Identify which cell holds the provided text, then report its (X, Y) central coordinate. 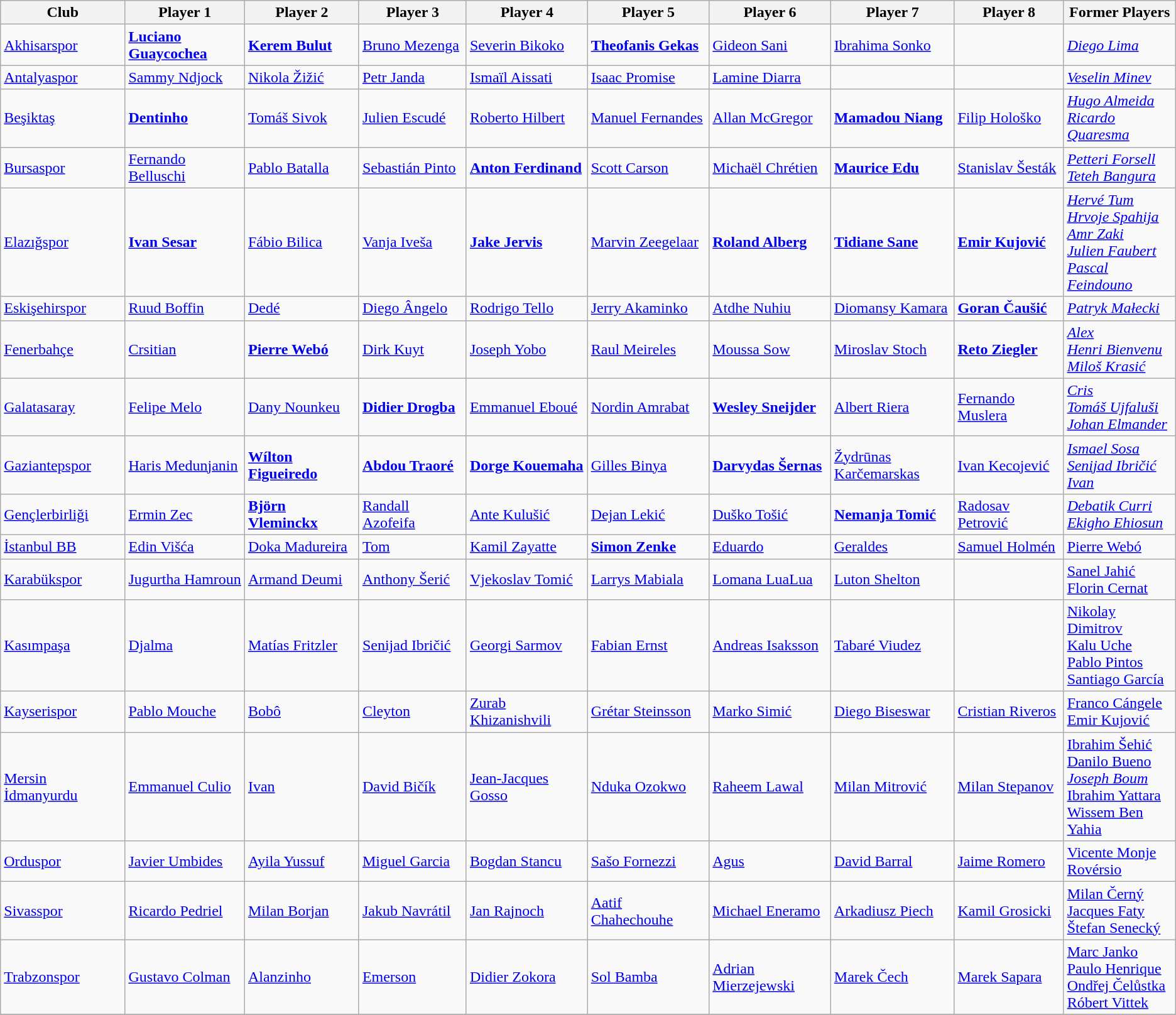
Bogdan Stancu (526, 862)
Michael Eneramo (770, 911)
Nikola Žižić (302, 77)
Albert Riera (892, 407)
Diomansy Kamara (892, 308)
Bobô (302, 712)
Tabaré Viudez (892, 646)
Ermin Zec (185, 514)
Sivasspor (63, 911)
Milan Mitrović (892, 786)
Former Players (1119, 13)
Fenerbahçe (63, 349)
Fernando Belluschi (185, 167)
Patryk Małecki (1119, 308)
Milan Stepanov (1009, 786)
Emmanuel Eboué (526, 407)
Eskişehirspor (63, 308)
Raul Meireles (648, 349)
Ivan Sesar (185, 242)
Mersin İdmanyurdu (63, 786)
Duško Tošić (770, 514)
Dentinho (185, 118)
Alanzinho (302, 977)
Luton Shelton (892, 579)
Tomáš Sivok (302, 118)
Marc Janko Paulo Henrique Ondřej Čelůstka Róbert Vittek (1119, 977)
Anthony Šerić (412, 579)
Player 6 (770, 13)
Ibrahima Sonko (892, 45)
Agus (770, 862)
Cris Tomáš Ujfaluši Johan Elmander (1119, 407)
Miroslav Stoch (892, 349)
Emerson (412, 977)
Vjekoslav Tomić (526, 579)
Akhisarspor (63, 45)
Jan Rajnoch (526, 911)
Zurab Khizanishvili (526, 712)
Marvin Zeegelaar (648, 242)
Milan Černý Jacques Faty Štefan Senecký (1119, 911)
Gençlerbirliği (63, 514)
Jerry Akaminko (648, 308)
Ante Kulušić (526, 514)
Didier Zokora (526, 977)
David Bičík (412, 786)
Haris Medunjanin (185, 465)
Doka Madureira (302, 546)
Gilles Binya (648, 465)
Julien Escudé (412, 118)
Raheem Lawal (770, 786)
Player 1 (185, 13)
Adrian Mierzejewski (770, 977)
Armand Deumi (302, 579)
Hugo Almeida Ricardo Quaresma (1119, 118)
Roberto Hilbert (526, 118)
Diego Biseswar (892, 712)
Cleyton (412, 712)
Didier Drogba (412, 407)
Michaël Chrétien (770, 167)
Scott Carson (648, 167)
Diego Ângelo (412, 308)
Wesley Sneijder (770, 407)
Edin Višća (185, 546)
Bruno Mezenga (412, 45)
Dedé (302, 308)
Sanel Jahić Florin Cernat (1119, 579)
Alex Henri Bienvenu Miloš Krasić (1119, 349)
Larrys Mabiala (648, 579)
Gideon Sani (770, 45)
Elazığspor (63, 242)
Veselin Minev (1119, 77)
Tom (412, 546)
Orduspor (63, 862)
Dorge Kouemaha (526, 465)
Antalyaspor (63, 77)
Dany Nounkeu (302, 407)
Nduka Ozokwo (648, 786)
Ivan Kecojević (1009, 465)
Atdhe Nuhiu (770, 308)
Trabzonspor (63, 977)
İstanbul BB (63, 546)
Filip Hološko (1009, 118)
Ivan (302, 786)
Tidiane Sane (892, 242)
Roland Alberg (770, 242)
Matías Fritzler (302, 646)
Club (63, 13)
Lomana LuaLua (770, 579)
Player 8 (1009, 13)
Allan McGregor (770, 118)
Ismael Sosa Senijad Ibričić Ivan (1119, 465)
Player 5 (648, 13)
Grétar Steinsson (648, 712)
Crsitian (185, 349)
Fernando Muslera (1009, 407)
Wílton Figueiredo (302, 465)
Player 4 (526, 13)
Fabian Ernst (648, 646)
Hervé Tum Hrvoje Spahija Amr Zaki Julien Faubert Pascal Feindouno (1119, 242)
Samuel Holmén (1009, 546)
Cristian Riveros (1009, 712)
Petteri Forsell Teteh Bangura (1119, 167)
Reto Ziegler (1009, 349)
Diego Lima (1119, 45)
Galatasaray (63, 407)
Player 7 (892, 13)
Pablo Mouche (185, 712)
Beşiktaş (63, 118)
Jaime Romero (1009, 862)
Player 2 (302, 13)
Isaac Promise (648, 77)
Anton Ferdinand (526, 167)
Luciano Guaycochea (185, 45)
Abdou Traoré (412, 465)
Sol Bamba (648, 977)
Kerem Bulut (302, 45)
Kamil Zayatte (526, 546)
Jakub Navrátil (412, 911)
Vanja Iveša (412, 242)
Mamadou Niang (892, 118)
Eduardo (770, 546)
Emir Kujović (1009, 242)
Fábio Bilica (302, 242)
Nemanja Tomić (892, 514)
Sašo Fornezzi (648, 862)
Rodrigo Tello (526, 308)
Arkadiusz Piech (892, 911)
Severin Bikoko (526, 45)
Nikolay Dimitrov Kalu Uche Pablo Pintos Santiago García (1119, 646)
Kasımpaşa (63, 646)
Nordin Amrabat (648, 407)
Dirk Kuyt (412, 349)
Jean-Jacques Gosso (526, 786)
Marek Sapara (1009, 977)
Jake Jervis (526, 242)
Lamine Diarra (770, 77)
Björn Vleminckx (302, 514)
Darvydas Šernas (770, 465)
Petr Janda (412, 77)
Ayila Yussuf (302, 862)
Moussa Sow (770, 349)
Sammy Ndjock (185, 77)
Gustavo Colman (185, 977)
Dejan Lekić (648, 514)
Stanislav Šesták (1009, 167)
Žydrūnas Karčemarskas (892, 465)
Player 3 (412, 13)
Geraldes (892, 546)
Franco Cángele Emir Kujović (1119, 712)
Ibrahim Šehić Danilo Bueno Joseph Boum Ibrahim Yattara Wissem Ben Yahia (1119, 786)
Ruud Boffin (185, 308)
Andreas Isaksson (770, 646)
Kamil Grosicki (1009, 911)
Ismaïl Aissati (526, 77)
Pablo Batalla (302, 167)
Djalma (185, 646)
Ricardo Pedriel (185, 911)
Joseph Yobo (526, 349)
Marko Simić (770, 712)
Marek Čech (892, 977)
Gaziantepspor (63, 465)
Goran Čaušić (1009, 308)
Felipe Melo (185, 407)
Miguel Garcia (412, 862)
Kayserispor (63, 712)
Milan Borjan (302, 911)
Maurice Edu (892, 167)
Simon Zenke (648, 546)
Randall Azofeifa (412, 514)
Jugurtha Hamroun (185, 579)
Theofanis Gekas (648, 45)
Vicente Monje Rovérsio (1119, 862)
Senijad Ibričić (412, 646)
David Barral (892, 862)
Karabükspor (63, 579)
Emmanuel Culio (185, 786)
Bursaspor (63, 167)
Georgi Sarmov (526, 646)
Debatik Curri Ekigho Ehiosun (1119, 514)
Aatif Chahechouhe (648, 911)
Radosav Petrović (1009, 514)
Manuel Fernandes (648, 118)
Javier Umbides (185, 862)
Sebastián Pinto (412, 167)
